From the cell containing the given text, extract its center point as (x, y) coordinate. 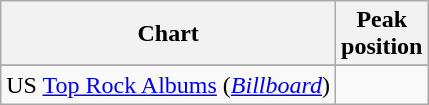
US Top Rock Albums (Billboard) (168, 85)
Peakposition (382, 34)
Chart (168, 34)
